Provide the (X, Y) coordinate of the cell's center where the given text is located.  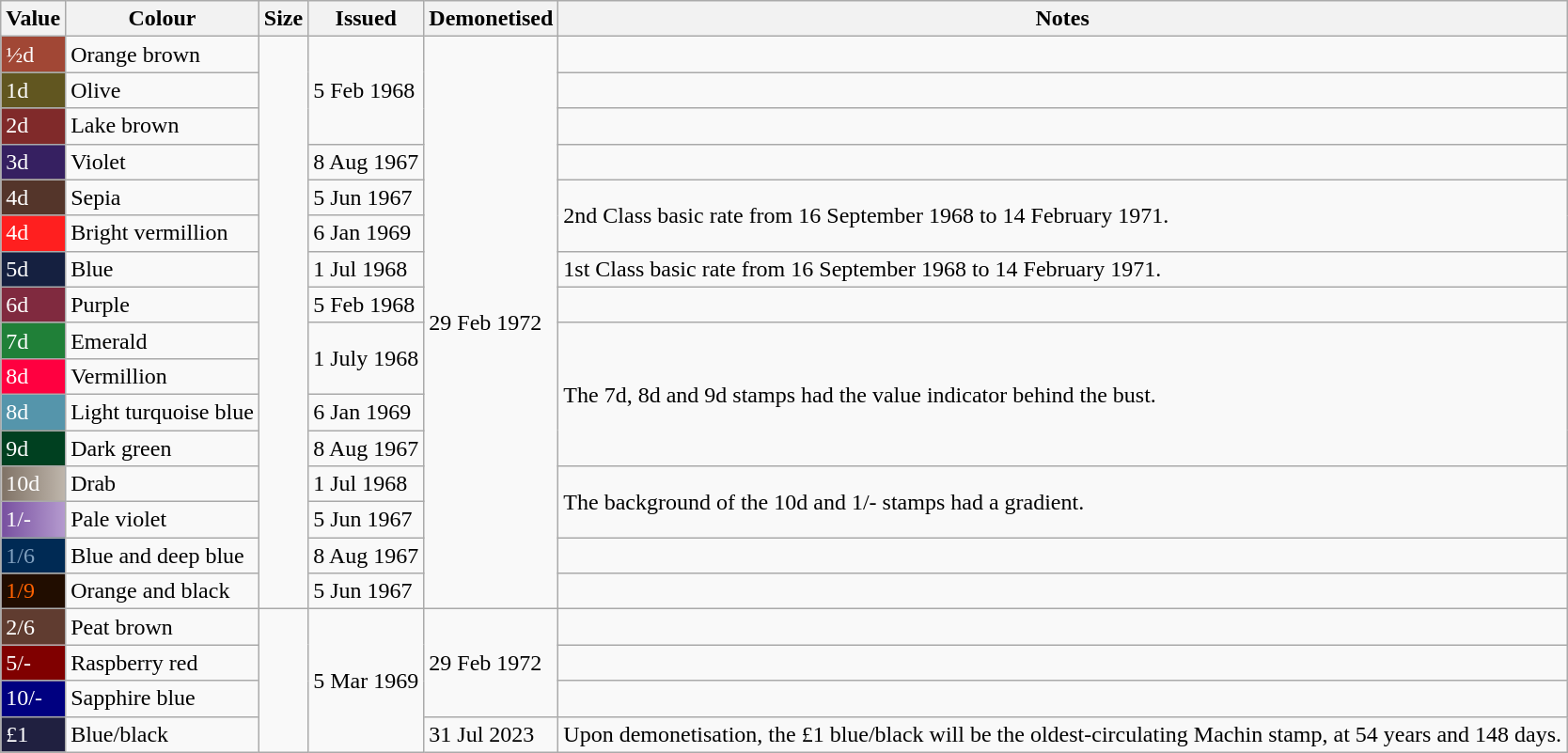
Blue and deep blue (163, 556)
Value (34, 19)
1/6 (34, 556)
Upon demonetisation, the £1 blue/black will be the oldest-circulating Machin stamp, at 54 years and 148 days. (1062, 734)
Vermillion (163, 376)
3d (34, 162)
5 Mar 1969 (367, 681)
2/6 (34, 627)
Emerald (163, 340)
Orange brown (163, 55)
1d (34, 90)
5d (34, 269)
The background of the 10d and 1/- stamps had a gradient. (1062, 502)
Demonetised (491, 19)
7d (34, 340)
2d (34, 126)
Drab (163, 484)
10/- (34, 698)
Purple (163, 305)
Raspberry red (163, 663)
9d (34, 448)
Light turquoise blue (163, 412)
½d (34, 55)
Blue (163, 269)
6d (34, 305)
1st Class basic rate from 16 September 1968 to 14 February 1971. (1062, 269)
Olive (163, 90)
1 July 1968 (367, 358)
The 7d, 8d and 9d stamps had the value indicator behind the bust. (1062, 394)
1/9 (34, 591)
Colour (163, 19)
Issued (367, 19)
Violet (163, 162)
Sepia (163, 197)
Notes (1062, 19)
Orange and black (163, 591)
31 Jul 2023 (491, 734)
5/- (34, 663)
£1 (34, 734)
1/- (34, 520)
Size (283, 19)
Peat brown (163, 627)
10d (34, 484)
Lake brown (163, 126)
Bright vermillion (163, 233)
Dark green (163, 448)
Pale violet (163, 520)
Blue/black (163, 734)
Sapphire blue (163, 698)
2nd Class basic rate from 16 September 1968 to 14 February 1971. (1062, 215)
